Determine the [X, Y] coordinate at the center of the cell enclosing the given text.  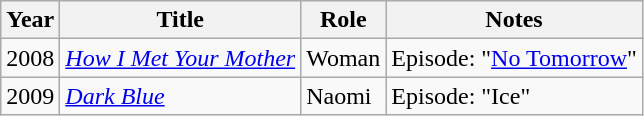
Role [344, 20]
Episode: "Ice" [514, 96]
Episode: "No Tomorrow" [514, 58]
2008 [30, 58]
Naomi [344, 96]
Year [30, 20]
Woman [344, 58]
2009 [30, 96]
Notes [514, 20]
How I Met Your Mother [180, 58]
Dark Blue [180, 96]
Title [180, 20]
